Determine the (X, Y) coordinate at the center of the cell enclosing the given text.  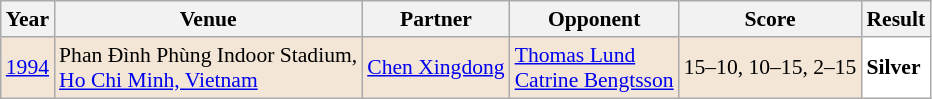
Score (770, 19)
Result (896, 19)
15–10, 10–15, 2–15 (770, 68)
1994 (28, 68)
Year (28, 19)
Silver (896, 68)
Venue (208, 19)
Partner (436, 19)
Chen Xingdong (436, 68)
Opponent (594, 19)
Phan Đình Phùng Indoor Stadium,Ho Chi Minh, Vietnam (208, 68)
Thomas Lund Catrine Bengtsson (594, 68)
